Scan for the cell matching the given text and deliver its [X, Y] coordinate at center. 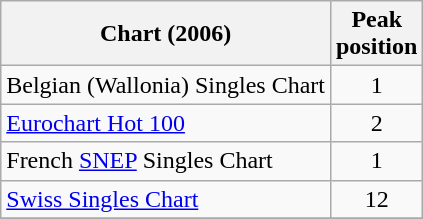
12 [376, 199]
French SNEP Singles Chart [166, 161]
Swiss Singles Chart [166, 199]
2 [376, 123]
Chart (2006) [166, 34]
Peak position [376, 34]
Belgian (Wallonia) Singles Chart [166, 85]
Eurochart Hot 100 [166, 123]
